Return (x, y) of the center of cell containing provided text 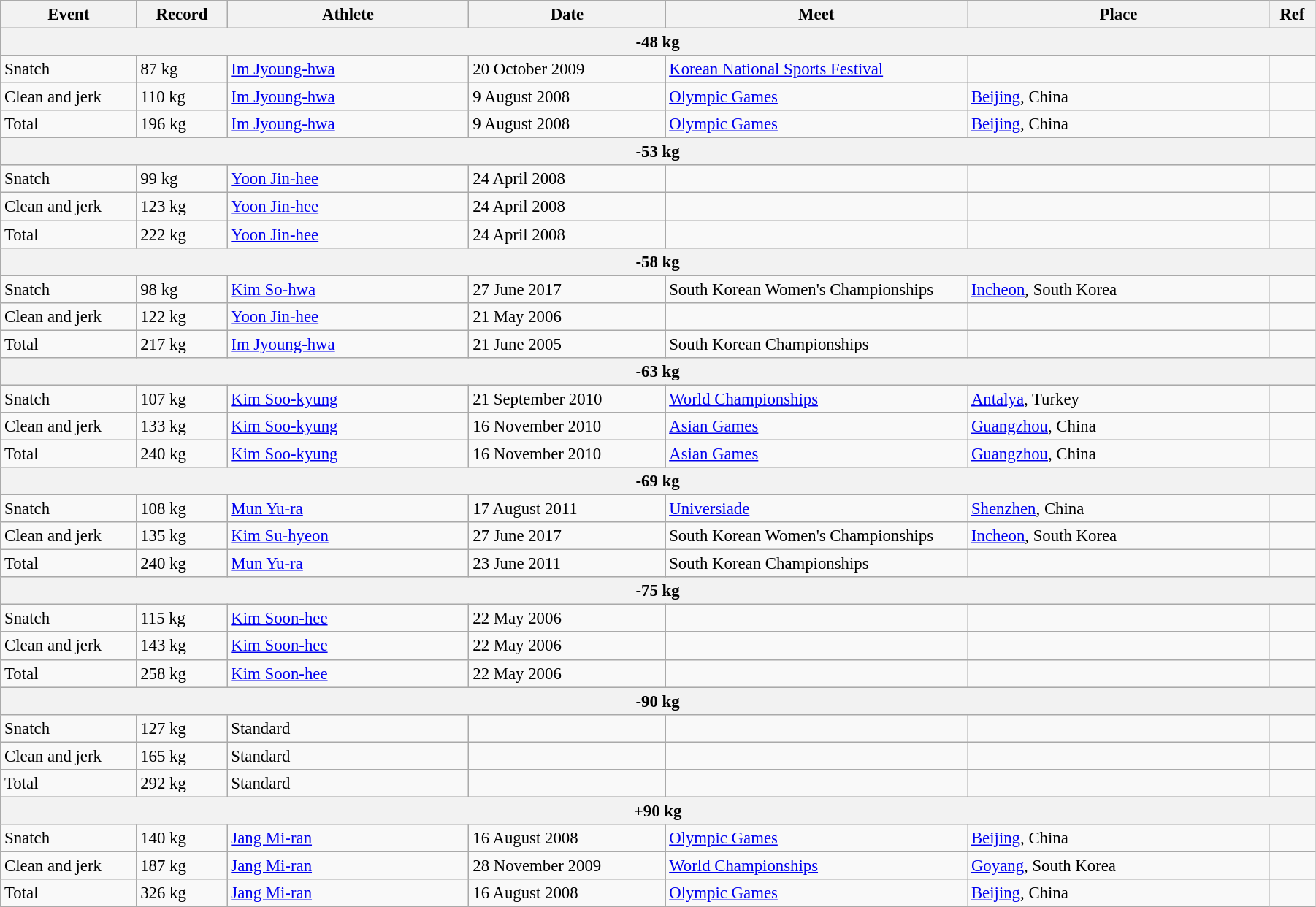
-90 kg (658, 701)
21 June 2005 (567, 344)
Antalya, Turkey (1119, 399)
222 kg (182, 234)
98 kg (182, 289)
21 May 2006 (567, 316)
17 August 2011 (567, 509)
Athlete (348, 15)
127 kg (182, 728)
-58 kg (658, 261)
135 kg (182, 536)
Record (182, 15)
-69 kg (658, 481)
Kim Su-hyeon (348, 536)
122 kg (182, 316)
87 kg (182, 69)
99 kg (182, 179)
-75 kg (658, 591)
-48 kg (658, 42)
Date (567, 15)
Korean National Sports Festival (816, 69)
Place (1119, 15)
115 kg (182, 619)
Shenzhen, China (1119, 509)
110 kg (182, 97)
143 kg (182, 646)
108 kg (182, 509)
187 kg (182, 865)
20 October 2009 (567, 69)
Goyang, South Korea (1119, 865)
140 kg (182, 838)
292 kg (182, 784)
Event (69, 15)
196 kg (182, 124)
+90 kg (658, 811)
326 kg (182, 893)
21 September 2010 (567, 399)
217 kg (182, 344)
Meet (816, 15)
28 November 2009 (567, 865)
23 June 2011 (567, 564)
107 kg (182, 399)
133 kg (182, 426)
165 kg (182, 756)
Universiade (816, 509)
Ref (1292, 15)
-63 kg (658, 372)
Kim So-hwa (348, 289)
123 kg (182, 207)
-53 kg (658, 152)
258 kg (182, 673)
